Scan for the cell matching the given text and deliver its (x, y) coordinate at center. 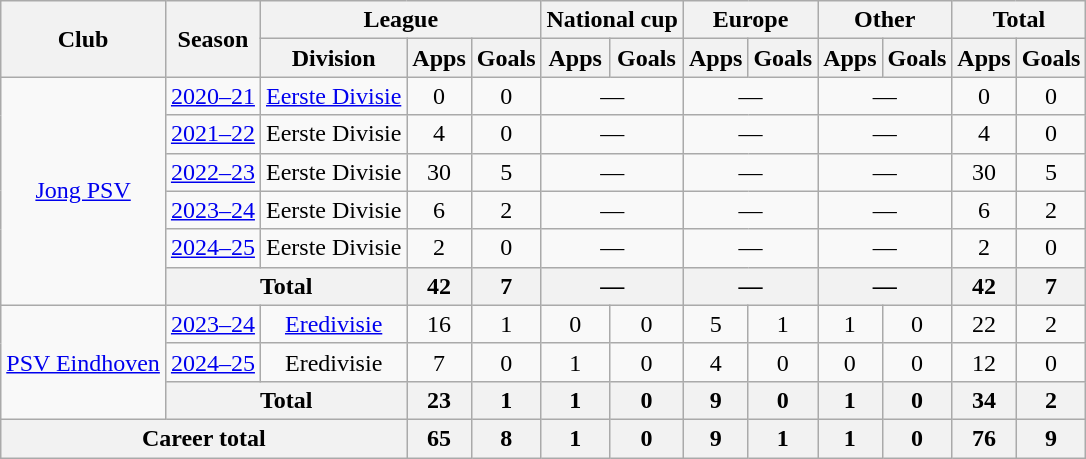
65 (439, 438)
Season (212, 39)
League (400, 20)
76 (984, 438)
Club (84, 39)
23 (439, 400)
Division (333, 58)
Jong PSV (84, 191)
2021–22 (212, 134)
PSV Eindhoven (84, 362)
16 (439, 324)
12 (984, 362)
Other (885, 20)
Career total (204, 438)
National cup (612, 20)
8 (506, 438)
22 (984, 324)
34 (984, 400)
2020–21 (212, 96)
Europe (750, 20)
2022–23 (212, 172)
